Locate the cell with the specified text and output its (x, y) center coordinate. 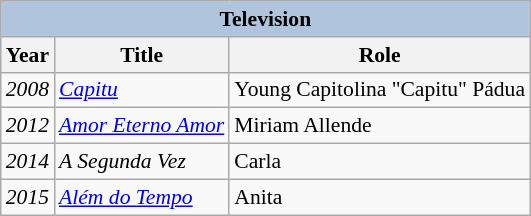
Year (28, 55)
2015 (28, 197)
Além do Tempo (142, 197)
Carla (380, 162)
Amor Eterno Amor (142, 126)
2012 (28, 126)
Young Capitolina "Capitu" Pádua (380, 90)
Anita (380, 197)
Television (266, 19)
Capitu (142, 90)
Miriam Allende (380, 126)
Role (380, 55)
2008 (28, 90)
A Segunda Vez (142, 162)
2014 (28, 162)
Title (142, 55)
